Extract the (X, Y) coordinate from the center of the cell holding the provided text.  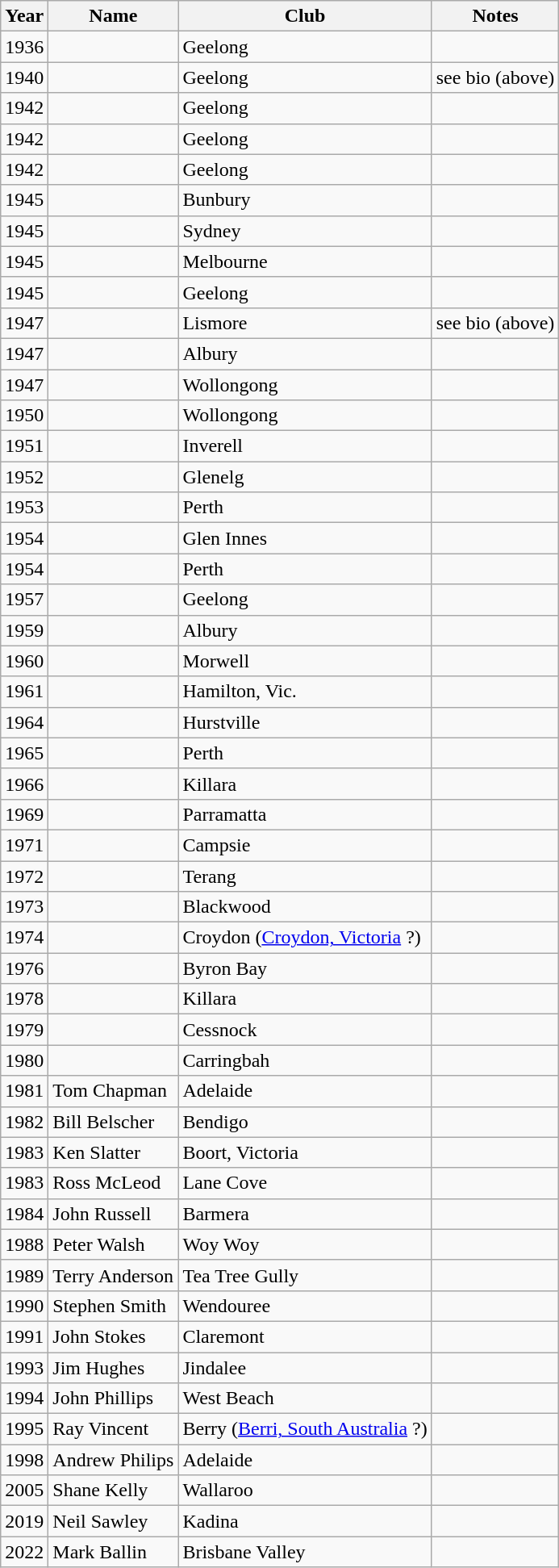
1936 (24, 47)
1951 (24, 446)
Club (305, 16)
1965 (24, 753)
Jindalee (305, 1368)
John Phillips (113, 1399)
Ray Vincent (113, 1429)
1993 (24, 1368)
1940 (24, 77)
Wendouree (305, 1306)
1953 (24, 508)
Campsie (305, 845)
Jim Hughes (113, 1368)
1959 (24, 630)
1960 (24, 661)
1950 (24, 416)
Notes (495, 16)
Tom Chapman (113, 1091)
1994 (24, 1399)
Wallaroo (305, 1491)
1971 (24, 845)
1976 (24, 968)
1989 (24, 1275)
Neil Sawley (113, 1521)
1978 (24, 999)
Mark Ballin (113, 1552)
Claremont (305, 1336)
Brisbane Valley (305, 1552)
Barmera (305, 1214)
Ross McLeod (113, 1183)
West Beach (305, 1399)
1974 (24, 938)
Shane Kelly (113, 1491)
Parramatta (305, 814)
Bendigo (305, 1122)
1952 (24, 477)
Hurstville (305, 722)
1980 (24, 1060)
2005 (24, 1491)
1969 (24, 814)
Boort, Victoria (305, 1152)
Bill Belscher (113, 1122)
1981 (24, 1091)
1966 (24, 784)
Lane Cove (305, 1183)
Hamilton, Vic. (305, 692)
2022 (24, 1552)
Terry Anderson (113, 1275)
Croydon (Croydon, Victoria ?) (305, 938)
Morwell (305, 661)
Tea Tree Gully (305, 1275)
John Russell (113, 1214)
1972 (24, 876)
1957 (24, 600)
Andrew Philips (113, 1460)
1998 (24, 1460)
Name (113, 16)
1984 (24, 1214)
1990 (24, 1306)
1991 (24, 1336)
Glenelg (305, 477)
Sydney (305, 231)
1961 (24, 692)
1988 (24, 1244)
Cessnock (305, 1030)
Year (24, 16)
Kadina (305, 1521)
Byron Bay (305, 968)
Bunbury (305, 200)
2019 (24, 1521)
Melbourne (305, 261)
1982 (24, 1122)
Carringbah (305, 1060)
1979 (24, 1030)
Glen Innes (305, 538)
Stephen Smith (113, 1306)
John Stokes (113, 1336)
Ken Slatter (113, 1152)
Peter Walsh (113, 1244)
Lismore (305, 323)
1964 (24, 722)
1995 (24, 1429)
Berry (Berri, South Australia ?) (305, 1429)
1973 (24, 907)
Terang (305, 876)
Woy Woy (305, 1244)
Inverell (305, 446)
Blackwood (305, 907)
